Capture the cell that displays the provided text and extract its (x, y) central coordinate. 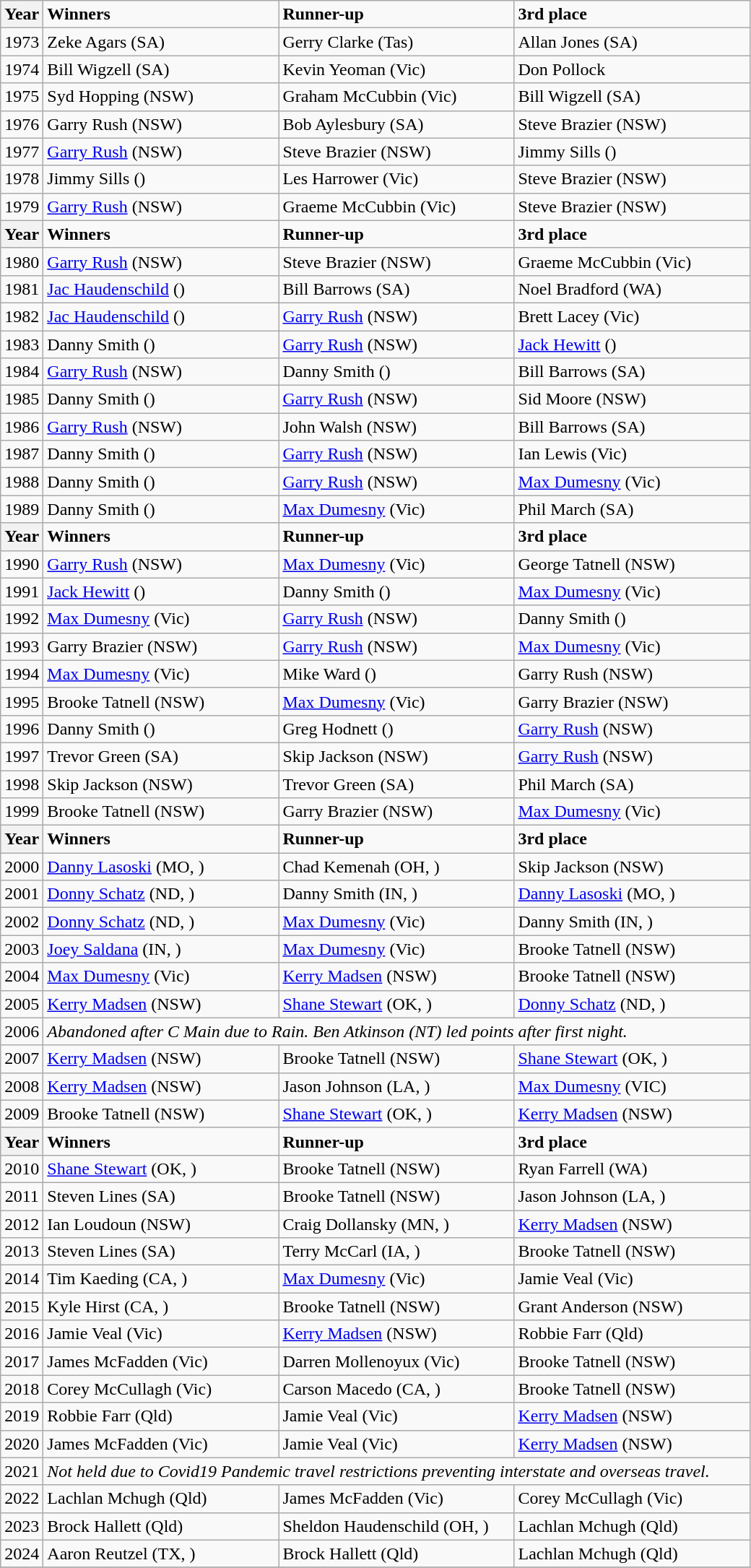
2016 (22, 1334)
Sid Moore (NSW) (632, 399)
1996 (22, 729)
Abandoned after C Main due to Rain. Ben Atkinson (NT) led points after first night. (396, 1031)
1979 (22, 207)
Max Dumesny (VIC) (632, 1086)
2007 (22, 1059)
2022 (22, 1499)
Greg Hodnett () (396, 729)
Carson Macedo (CA, ) (396, 1389)
Les Harrower (Vic) (396, 179)
1990 (22, 564)
1986 (22, 427)
2020 (22, 1444)
Ian Loudoun (NSW) (161, 1224)
Joey Saldana (IN, ) (161, 949)
Craig Dollansky (MN, ) (396, 1224)
1981 (22, 289)
1975 (22, 97)
1995 (22, 701)
2003 (22, 949)
2017 (22, 1361)
Mike Ward () (396, 674)
2005 (22, 1004)
2000 (22, 867)
2004 (22, 976)
Not held due to Covid19 Pandemic travel restrictions preventing interstate and overseas travel. (396, 1471)
2023 (22, 1526)
1977 (22, 152)
Kevin Yeoman (Vic) (396, 69)
Bob Aylesbury (SA) (396, 124)
1993 (22, 646)
2011 (22, 1196)
Zeke Agars (SA) (161, 42)
Brett Lacey (Vic) (632, 316)
Aaron Reutzel (TX, ) (161, 1554)
Grant Anderson (NSW) (632, 1307)
Graham McCubbin (Vic) (396, 97)
1976 (22, 124)
1984 (22, 372)
2019 (22, 1416)
1987 (22, 454)
2013 (22, 1252)
2018 (22, 1389)
1999 (22, 812)
Darren Mollenoyux (Vic) (396, 1361)
Kyle Hirst (CA, ) (161, 1307)
1992 (22, 619)
Sheldon Haudenschild (OH, ) (396, 1526)
1988 (22, 482)
2012 (22, 1224)
2006 (22, 1031)
Terry McCarl (IA, ) (396, 1252)
George Tatnell (NSW) (632, 564)
1978 (22, 179)
John Walsh (NSW) (396, 427)
Ian Lewis (Vic) (632, 454)
2021 (22, 1471)
Syd Hopping (NSW) (161, 97)
2014 (22, 1279)
Noel Bradford (WA) (632, 289)
1983 (22, 345)
1991 (22, 592)
1994 (22, 674)
Ryan Farrell (WA) (632, 1169)
1980 (22, 261)
1989 (22, 509)
Don Pollock (632, 69)
2002 (22, 922)
Allan Jones (SA) (632, 42)
2010 (22, 1169)
2008 (22, 1086)
Tim Kaeding (CA, ) (161, 1279)
2001 (22, 894)
Chad Kemenah (OH, ) (396, 867)
Gerry Clarke (Tas) (396, 42)
2009 (22, 1114)
2015 (22, 1307)
1974 (22, 69)
1973 (22, 42)
1982 (22, 316)
1985 (22, 399)
1997 (22, 756)
2024 (22, 1554)
1998 (22, 784)
